Determine the (X, Y) coordinate at the center of the cell enclosing the given text.  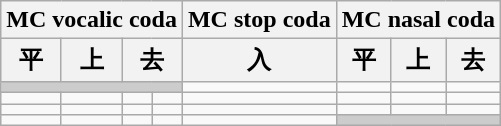
MC vocalic coda (92, 20)
MC nasal coda (418, 20)
入 (259, 60)
MC stop coda (259, 20)
